Identify which cell holds the provided text, then report its [x, y] central coordinate. 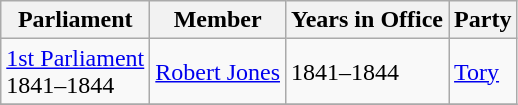
Tory [483, 72]
Robert Jones [218, 72]
Years in Office [368, 20]
Member [218, 20]
Parliament [76, 20]
1841–1844 [368, 72]
1st Parliament1841–1844 [76, 72]
Party [483, 20]
